Search for the cell housing the specified text and yield its (X, Y) center coordinate. 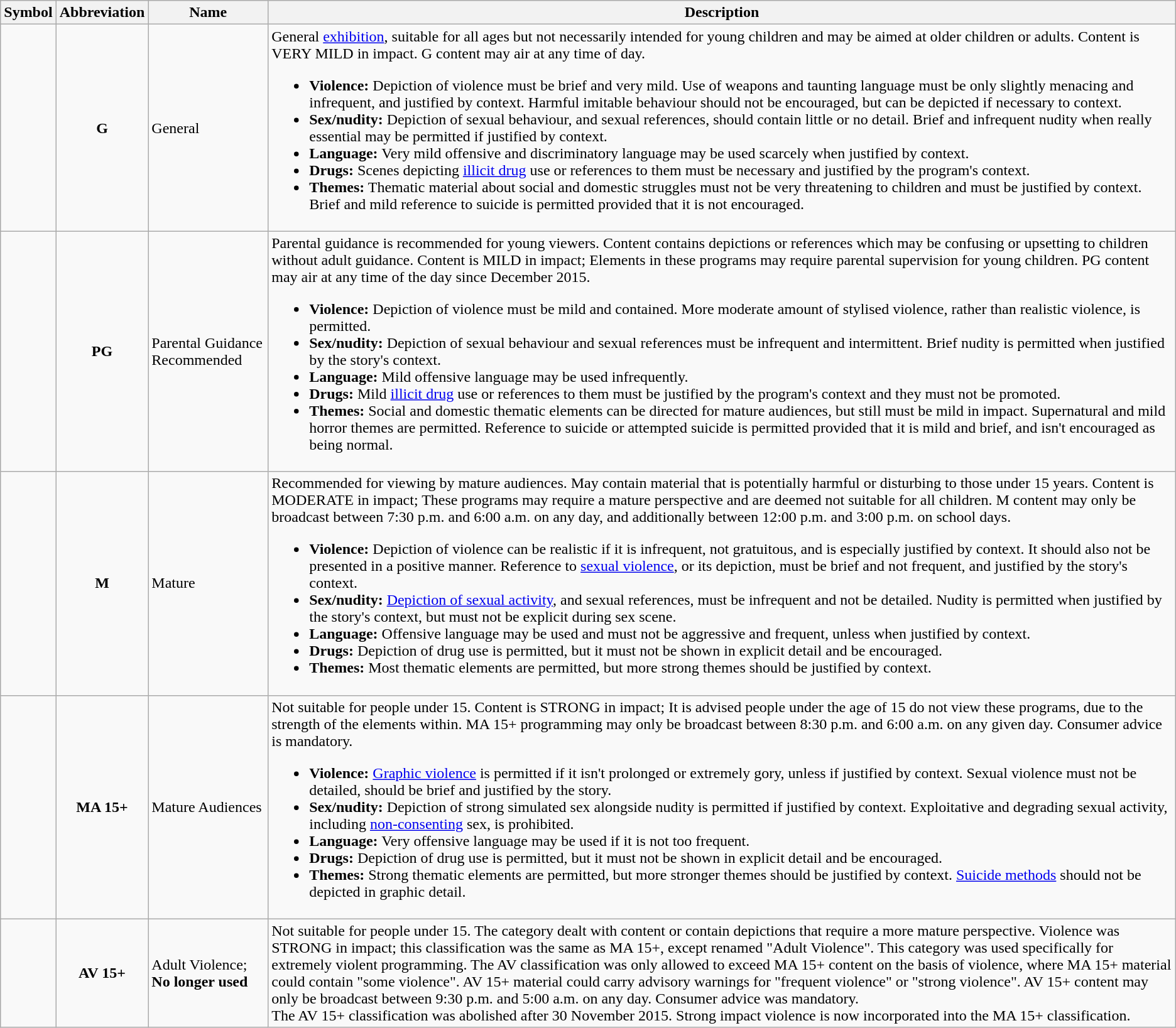
Mature (209, 583)
General (209, 128)
PG (102, 352)
MA 15+ (102, 807)
M (102, 583)
Name (209, 13)
Mature Audiences (209, 807)
Parental Guidance Recommended (209, 352)
Adult Violence;No longer used (209, 973)
Abbreviation (102, 13)
G (102, 128)
Symbol (28, 13)
Description (722, 13)
AV 15+ (102, 973)
